Identify which cell holds the provided text, then report its (X, Y) central coordinate. 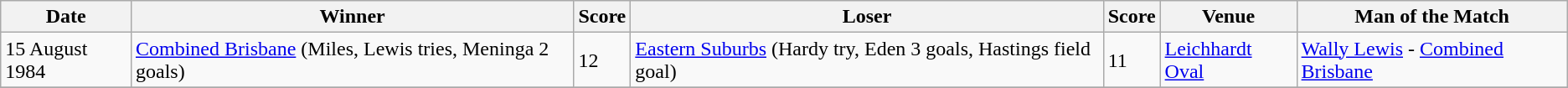
11 (1132, 60)
Winner (352, 17)
Leichhardt Oval (1228, 60)
Wally Lewis - Combined Brisbane (1432, 60)
Man of the Match (1432, 17)
15 August 1984 (66, 60)
Eastern Suburbs (Hardy try, Eden 3 goals, Hastings field goal) (867, 60)
12 (602, 60)
Venue (1228, 17)
Combined Brisbane (Miles, Lewis tries, Meninga 2 goals) (352, 60)
Date (66, 17)
Loser (867, 17)
